From the cell containing the given text, extract its center point as [X, Y] coordinate. 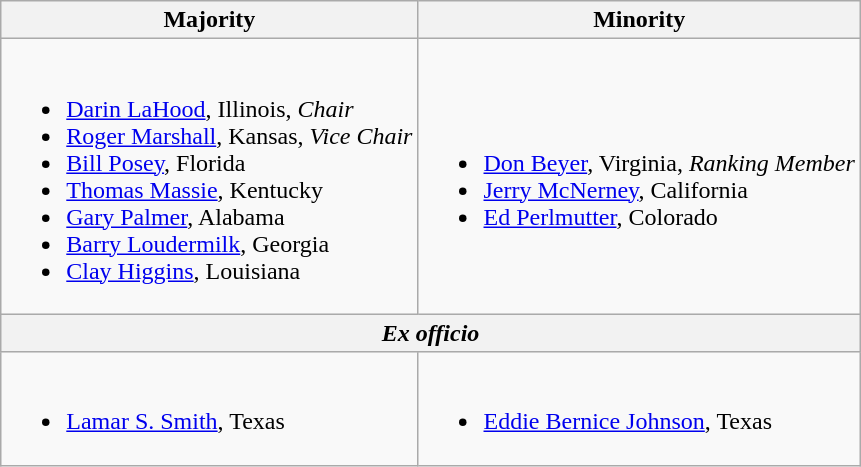
Don Beyer, Virginia, Ranking MemberJerry McNerney, CaliforniaEd Perlmutter, Colorado [639, 176]
Minority [639, 20]
Eddie Bernice Johnson, Texas [639, 408]
Majority [210, 20]
Ex officio [431, 333]
Lamar S. Smith, Texas [210, 408]
